Return the (X, Y) coordinate for the center point of the cell that contains the specified text.  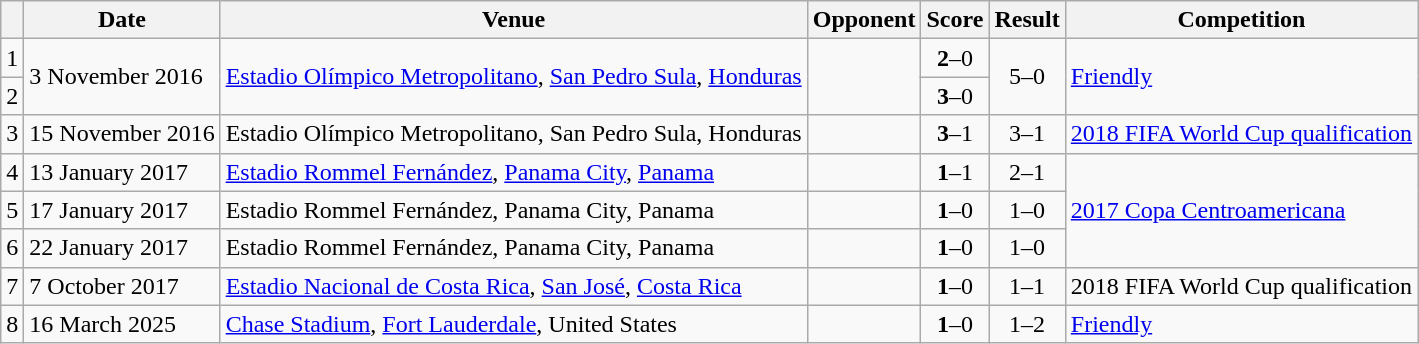
4 (12, 172)
17 January 2017 (122, 210)
Estadio Nacional de Costa Rica, San José, Costa Rica (514, 286)
2 (12, 96)
13 January 2017 (122, 172)
1–2 (1027, 324)
2–0 (955, 58)
22 January 2017 (122, 248)
3 November 2016 (122, 77)
Competition (1241, 20)
15 November 2016 (122, 134)
8 (12, 324)
2–1 (1027, 172)
6 (12, 248)
Venue (514, 20)
Opponent (864, 20)
3 (12, 134)
1 (12, 58)
Chase Stadium, Fort Lauderdale, United States (514, 324)
7 October 2017 (122, 286)
3–0 (955, 96)
Date (122, 20)
5 (12, 210)
2017 Copa Centroamericana (1241, 210)
5–0 (1027, 77)
Score (955, 20)
7 (12, 286)
Result (1027, 20)
16 March 2025 (122, 324)
